Return (x, y) of the center of cell containing provided text 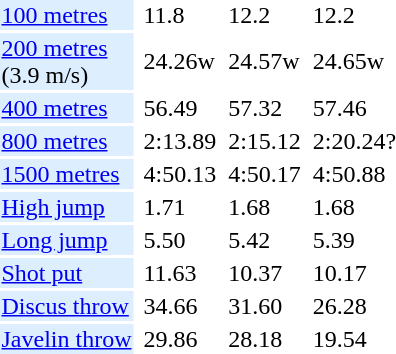
Javelin throw (66, 339)
57.32 (265, 108)
1.68 (265, 207)
29.86 (180, 339)
2:15.12 (265, 141)
24.26w (180, 62)
56.49 (180, 108)
2:13.89 (180, 141)
5.42 (265, 240)
28.18 (265, 339)
1.71 (180, 207)
11.8 (180, 15)
1500 metres (66, 174)
Long jump (66, 240)
5.50 (180, 240)
Shot put (66, 273)
400 metres (66, 108)
800 metres (66, 141)
11.63 (180, 273)
31.60 (265, 306)
4:50.13 (180, 174)
12.2 (265, 15)
4:50.17 (265, 174)
34.66 (180, 306)
High jump (66, 207)
200 metres (3.9 m/s) (66, 62)
10.37 (265, 273)
100 metres (66, 15)
24.57w (265, 62)
Discus throw (66, 306)
